Determine the [X, Y] coordinate at the center of the cell enclosing the given text.  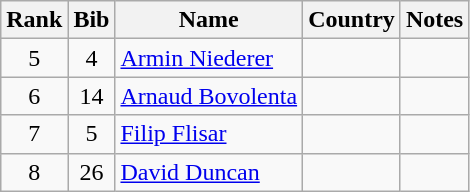
Filip Flisar [209, 134]
Armin Niederer [209, 58]
Bib [92, 20]
Country [352, 20]
Arnaud Bovolenta [209, 96]
14 [92, 96]
4 [92, 58]
Rank [34, 20]
8 [34, 172]
7 [34, 134]
Name [209, 20]
6 [34, 96]
26 [92, 172]
Notes [434, 20]
David Duncan [209, 172]
